Return (X, Y) of the center of cell containing provided text 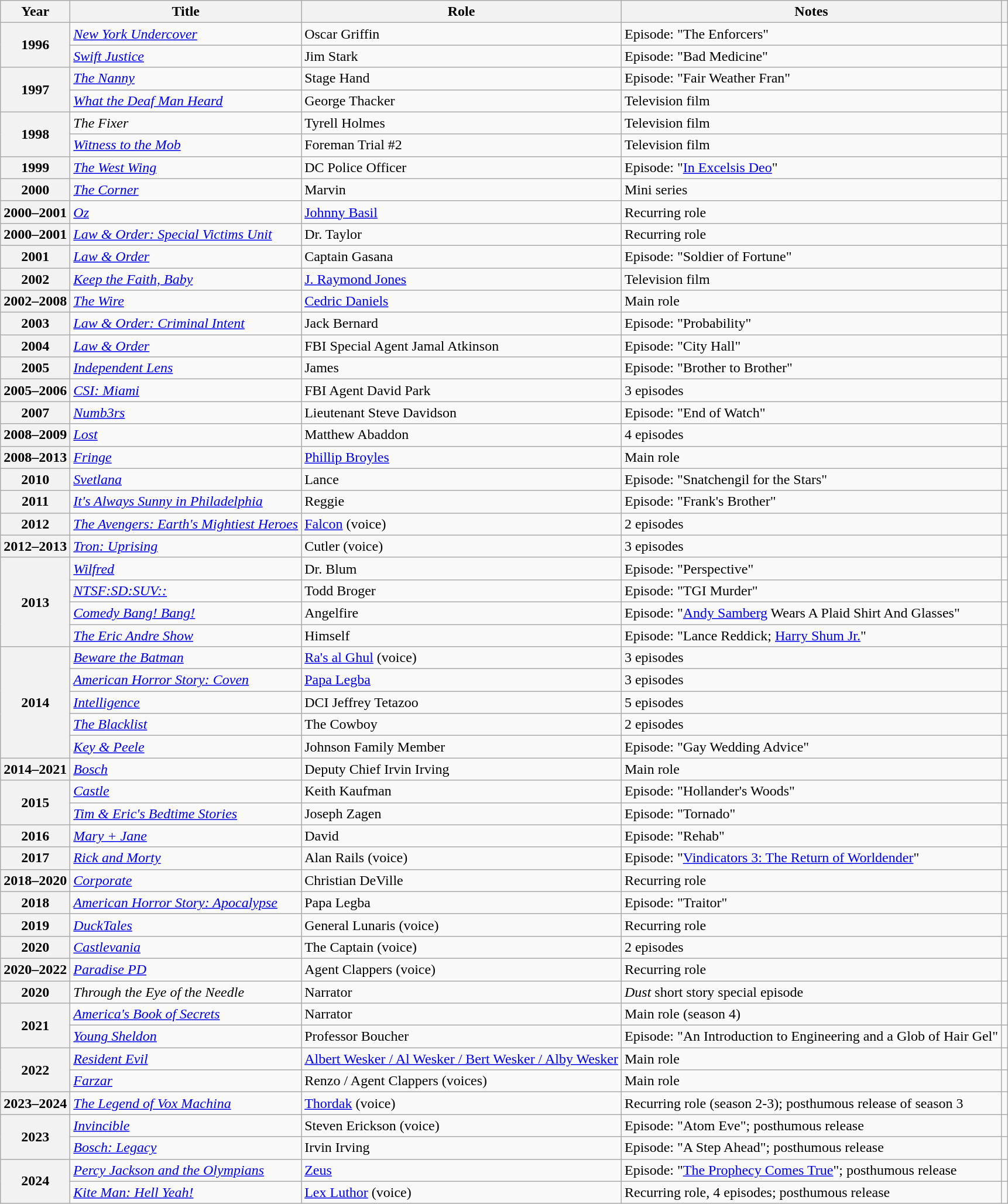
2002–2008 (35, 301)
Tim & Eric's Bedtime Stories (186, 814)
Paradise PD (186, 969)
Professor Boucher (461, 1037)
Keep the Faith, Baby (186, 279)
Mary + Jane (186, 836)
Irvin Irving (461, 1148)
The Nanny (186, 78)
4 episodes (811, 435)
2003 (35, 324)
Episode: "Bad Medicine" (811, 56)
Rick and Morty (186, 858)
DCI Jeffrey Tetazoo (461, 702)
Percy Jackson and the Olympians (186, 1170)
Resident Evil (186, 1059)
American Horror Story: Coven (186, 680)
Young Sheldon (186, 1037)
Cedric Daniels (461, 301)
2023 (35, 1137)
Episode: "The Prophecy Comes True"; posthumous release (811, 1170)
Agent Clappers (voice) (461, 969)
2008–2009 (35, 435)
Tyrell Holmes (461, 123)
Cutler (voice) (461, 546)
2010 (35, 479)
The Avengers: Earth's Mightiest Heroes (186, 524)
Episode: "Snatchengil for the Stars" (811, 479)
Beware the Batman (186, 658)
The Captain (voice) (461, 947)
1998 (35, 134)
Marvin (461, 190)
Year (35, 12)
Ra's al Ghul (voice) (461, 658)
2012 (35, 524)
Wilfred (186, 568)
Bosch: Legacy (186, 1148)
Episode: "Rehab" (811, 836)
Angelfire (461, 613)
2012–2013 (35, 546)
2018 (35, 903)
Deputy Chief Irvin Irving (461, 769)
Keith Kaufman (461, 791)
Episode: "City Hall" (811, 346)
2016 (35, 836)
2019 (35, 925)
J. Raymond Jones (461, 279)
Kite Man: Hell Yeah! (186, 1192)
Jack Bernard (461, 324)
2005 (35, 368)
Lex Luthor (voice) (461, 1192)
Swift Justice (186, 56)
Through the Eye of the Needle (186, 992)
The Eric Andre Show (186, 635)
Episode: "Andy Samberg Wears A Plaid Shirt And Glasses" (811, 613)
Alan Rails (voice) (461, 858)
New York Undercover (186, 34)
1996 (35, 45)
Corporate (186, 880)
Phillip Broyles (461, 457)
Episode: "Traitor" (811, 903)
The Fixer (186, 123)
Law & Order: Special Victims Unit (186, 234)
Witness to the Mob (186, 145)
Episode: "Frank's Brother" (811, 502)
Captain Gasana (461, 256)
2000 (35, 190)
2024 (35, 1181)
Recurring role, 4 episodes; posthumous release (811, 1192)
Renzo / Agent Clappers (voices) (461, 1081)
Fringe (186, 457)
Stage Hand (461, 78)
The West Wing (186, 167)
Zeus (461, 1170)
NTSF:SD:SUV:: (186, 591)
Episode: "Atom Eve"; posthumous release (811, 1126)
Invincible (186, 1126)
Johnny Basil (461, 212)
FBI Special Agent Jamal Atkinson (461, 346)
Thordak (voice) (461, 1103)
Title (186, 12)
Key & Peele (186, 747)
Joseph Zagen (461, 814)
2013 (35, 602)
Todd Broger (461, 591)
Episode: "Perspective" (811, 568)
Episode: "A Step Ahead"; posthumous release (811, 1148)
Role (461, 12)
James (461, 368)
2021 (35, 1025)
Episode: "Tornado" (811, 814)
CSI: Miami (186, 390)
Castlevania (186, 947)
Oz (186, 212)
5 episodes (811, 702)
Christian DeVille (461, 880)
The Legend of Vox Machina (186, 1103)
Svetlana (186, 479)
2022 (35, 1070)
2002 (35, 279)
Episode: "Brother to Brother" (811, 368)
Episode: "Vindicators 3: The Return of Worldender" (811, 858)
Episode: "Soldier of Fortune" (811, 256)
2014–2021 (35, 769)
Episode: "The Enforcers" (811, 34)
Episode: "Probability" (811, 324)
1997 (35, 90)
Episode: "Hollander's Woods" (811, 791)
Himself (461, 635)
Independent Lens (186, 368)
2014 (35, 702)
Albert Wesker / Al Wesker / Bert Wesker / Alby Wesker (461, 1059)
Episode: "End of Watch" (811, 413)
Dr. Taylor (461, 234)
The Cowboy (461, 725)
Lost (186, 435)
Bosch (186, 769)
Farzar (186, 1081)
General Lunaris (voice) (461, 925)
Episode: "Fair Weather Fran" (811, 78)
Numb3rs (186, 413)
2005–2006 (35, 390)
Recurring role (season 2-3); posthumous release of season 3 (811, 1103)
Matthew Abaddon (461, 435)
Episode: "In Excelsis Deo" (811, 167)
Oscar Griffin (461, 34)
2018–2020 (35, 880)
George Thacker (461, 101)
The Blacklist (186, 725)
2015 (35, 802)
Falcon (voice) (461, 524)
Jim Stark (461, 56)
1999 (35, 167)
2001 (35, 256)
Tron: Uprising (186, 546)
FBI Agent David Park (461, 390)
David (461, 836)
Reggie (461, 502)
Castle (186, 791)
American Horror Story: Apocalypse (186, 903)
It's Always Sunny in Philadelphia (186, 502)
Lieutenant Steve Davidson (461, 413)
2011 (35, 502)
Lance (461, 479)
Dr. Blum (461, 568)
Notes (811, 12)
2017 (35, 858)
Intelligence (186, 702)
Johnson Family Member (461, 747)
DC Police Officer (461, 167)
Foreman Trial #2 (461, 145)
2004 (35, 346)
Episode: "Lance Reddick; Harry Shum Jr." (811, 635)
2023–2024 (35, 1103)
Main role (season 4) (811, 1014)
Episode: "An Introduction to Engineering and a Glob of Hair Gel" (811, 1037)
DuckTales (186, 925)
2007 (35, 413)
The Corner (186, 190)
America's Book of Secrets (186, 1014)
Episode: "Gay Wedding Advice" (811, 747)
The Wire (186, 301)
2020–2022 (35, 969)
Steven Erickson (voice) (461, 1126)
2008–2013 (35, 457)
What the Deaf Man Heard (186, 101)
Law & Order: Criminal Intent (186, 324)
Comedy Bang! Bang! (186, 613)
Episode: "TGI Murder" (811, 591)
Mini series (811, 190)
Dust short story special episode (811, 992)
